For the text-containing cell, return its midpoint in (x, y) coordinate format. 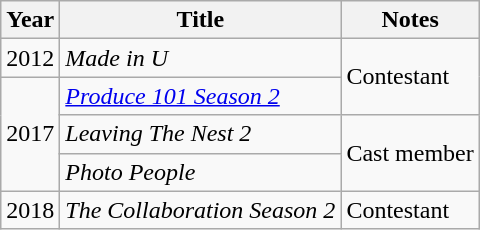
Cast member (410, 153)
Made in U (200, 58)
2012 (30, 58)
Leaving The Nest 2 (200, 134)
2018 (30, 210)
Title (200, 20)
2017 (30, 134)
Year (30, 20)
Photo People (200, 172)
The Collaboration Season 2 (200, 210)
Produce 101 Season 2 (200, 96)
Notes (410, 20)
